Return [x, y] of the center of cell containing provided text 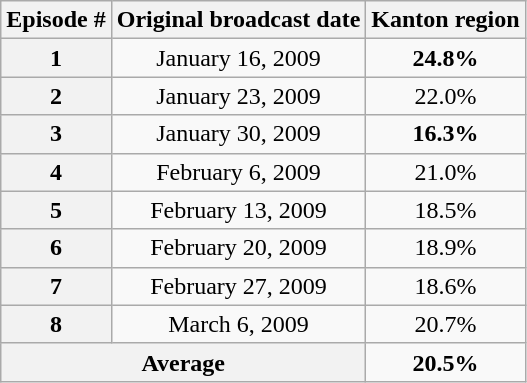
22.0% [446, 96]
18.6% [446, 286]
2 [56, 96]
January 16, 2009 [238, 58]
4 [56, 172]
21.0% [446, 172]
24.8% [446, 58]
January 30, 2009 [238, 134]
Kanton region [446, 20]
3 [56, 134]
February 20, 2009 [238, 248]
Episode # [56, 20]
18.9% [446, 248]
1 [56, 58]
8 [56, 324]
16.3% [446, 134]
January 23, 2009 [238, 96]
5 [56, 210]
February 13, 2009 [238, 210]
February 27, 2009 [238, 286]
20.5% [446, 362]
March 6, 2009 [238, 324]
20.7% [446, 324]
Original broadcast date [238, 20]
Average [184, 362]
18.5% [446, 210]
6 [56, 248]
February 6, 2009 [238, 172]
7 [56, 286]
